Output the [x, y] coordinate of the center of the cell containing the given text.  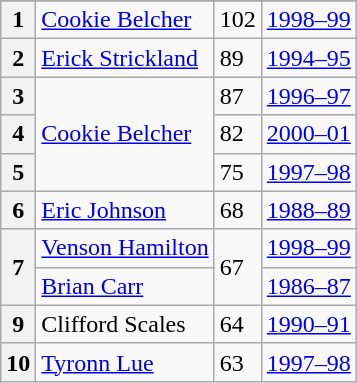
63 [238, 362]
3 [18, 96]
9 [18, 324]
Eric Johnson [125, 210]
64 [238, 324]
Brian Carr [125, 286]
102 [238, 20]
1986–87 [308, 286]
1996–97 [308, 96]
2 [18, 58]
Erick Strickland [125, 58]
1994–95 [308, 58]
2000–01 [308, 134]
4 [18, 134]
6 [18, 210]
82 [238, 134]
75 [238, 172]
10 [18, 362]
Tyronn Lue [125, 362]
1990–91 [308, 324]
7 [18, 267]
67 [238, 267]
Clifford Scales [125, 324]
1988–89 [308, 210]
68 [238, 210]
Venson Hamilton [125, 248]
89 [238, 58]
87 [238, 96]
5 [18, 172]
1 [18, 20]
